Return the [x, y] coordinate for the center point of the cell that contains the specified text.  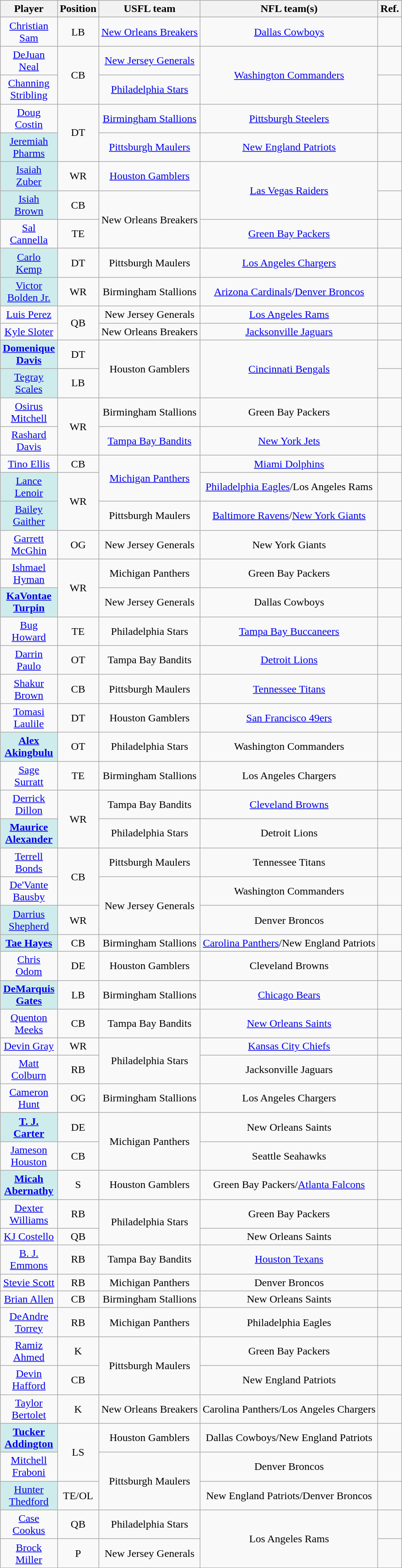
Player [29, 9]
Sage Surratt [29, 775]
Kyle Sloter [29, 332]
Lance Lenoir [29, 487]
Devin Gray [29, 1046]
Kansas City Chiefs [289, 1046]
Ishmael Hyman [29, 574]
NFL team(s) [289, 9]
Garrett McGhin [29, 544]
Arizona Cardinals/Denver Broncos [289, 291]
Pittsburgh Steelers [289, 118]
Victor Bolden Jr. [29, 291]
Cameron Hunt [29, 1098]
Brian Allen [29, 1299]
Philadelphia Eagles [289, 1322]
Rashard Davis [29, 441]
Luis Perez [29, 314]
DeJuan Neal [29, 60]
Las Vegas Raiders [289, 190]
Darrius Shepherd [29, 920]
USFL team [150, 9]
Alex Akingbulu [29, 747]
Dexter Williams [29, 1214]
Case Cookus [29, 1524]
P [78, 1553]
Maurice Alexander [29, 834]
LS [78, 1452]
Tampa Bay Buccaneers [289, 631]
Quenton Meeks [29, 1024]
Isaiah Zuber [29, 176]
Doug Costin [29, 118]
San Francisco 49ers [289, 717]
Seattle Seahawks [289, 1156]
Sal Cannella [29, 234]
De'Vante Bausby [29, 891]
KJ Costello [29, 1237]
Taylor Bertolet [29, 1409]
Jameson Houston [29, 1156]
Brock Miller [29, 1553]
Devin Hafford [29, 1380]
Cincinnati Bengals [289, 369]
T. J. Carter [29, 1127]
Ref. [390, 9]
Osirus Mitchell [29, 412]
DeMarquis Gates [29, 994]
Isiah Brown [29, 205]
DeAndre Torrey [29, 1322]
Matt Colburn [29, 1069]
New York Jets [289, 441]
Carolina Panthers/Los Angeles Chargers [289, 1409]
New England Patriots/Denver Broncos [289, 1495]
Christian Sam [29, 32]
Ramiz Ahmed [29, 1351]
Micah Abernathy [29, 1184]
Dallas Cowboys/New England Patriots [289, 1437]
Position [78, 9]
Shakur Brown [29, 689]
Tegray Scales [29, 384]
Carolina Panthers/New England Patriots [289, 943]
Jeremiah Pharms [29, 147]
Channing Stribling [29, 90]
B. J. Emmons [29, 1260]
Philadelphia Eagles/Los Angeles Rams [289, 487]
Houston Texans [289, 1260]
Green Bay Packers/Atlanta Falcons [289, 1184]
Carlo Kemp [29, 263]
Chris Odom [29, 966]
S [78, 1184]
Baltimore Ravens/New York Giants [289, 516]
Tino Ellis [29, 464]
Miami Dolphins [289, 464]
TE/OL [78, 1495]
Stevie Scott [29, 1283]
Darrin Paulo [29, 660]
Chicago Bears [289, 994]
Tomasi Laulile [29, 717]
Derrick Dillon [29, 804]
Domenique Davis [29, 354]
Hunter Thedford [29, 1495]
Bailey Gaither [29, 516]
Mitchell Fraboni [29, 1467]
New York Giants [289, 544]
Tae Hayes [29, 943]
Bug Howard [29, 631]
KaVontae Turpin [29, 602]
Terrell Bonds [29, 862]
Tucker Addington [29, 1437]
